Find where the given text appears and provide that cell's center as [x, y] coordinate. 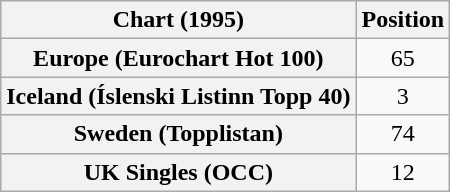
Europe (Eurochart Hot 100) [178, 58]
74 [403, 134]
Iceland (Íslenski Listinn Topp 40) [178, 96]
Sweden (Topplistan) [178, 134]
12 [403, 172]
65 [403, 58]
Position [403, 20]
Chart (1995) [178, 20]
UK Singles (OCC) [178, 172]
3 [403, 96]
